Locate the cell with the specified text and output its [x, y] center coordinate. 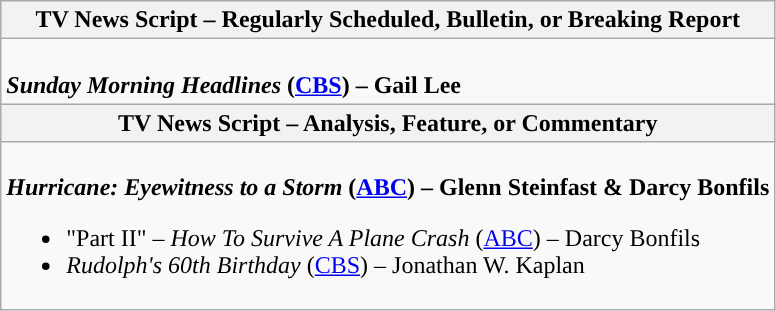
TV News Script – Regularly Scheduled, Bulletin, or Breaking Report [388, 20]
Sunday Morning Headlines (CBS) – Gail Lee [388, 72]
TV News Script – Analysis, Feature, or Commentary [388, 123]
